Return the (x, y) coordinate for the center point of the cell that contains the specified text.  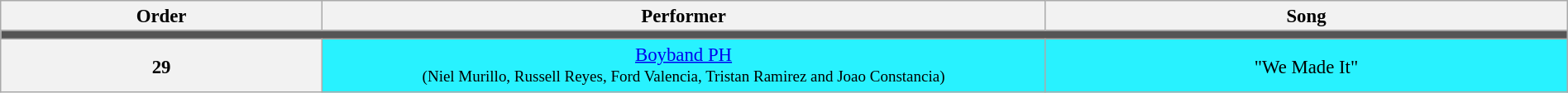
"We Made It" (1307, 66)
Order (162, 16)
Song (1307, 16)
Boyband PH (Niel Murillo, Russell Reyes, Ford Valencia, Tristan Ramirez and Joao Constancia) (683, 66)
29 (162, 66)
Performer (683, 16)
